Locate the cell with the specified text and output its [X, Y] center coordinate. 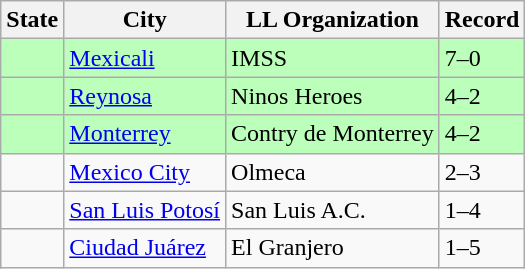
Mexico City [145, 172]
San Luis Potosí [145, 210]
Record [482, 20]
7–0 [482, 58]
State [32, 20]
Olmeca [333, 172]
Reynosa [145, 96]
IMSS [333, 58]
2–3 [482, 172]
LL Organization [333, 20]
1–5 [482, 248]
1–4 [482, 210]
City [145, 20]
Ninos Heroes [333, 96]
San Luis A.C. [333, 210]
Contry de Monterrey [333, 134]
Mexicali [145, 58]
El Granjero [333, 248]
Ciudad Juárez [145, 248]
Monterrey [145, 134]
